Output the (x, y) coordinate of the center of the cell containing the given text.  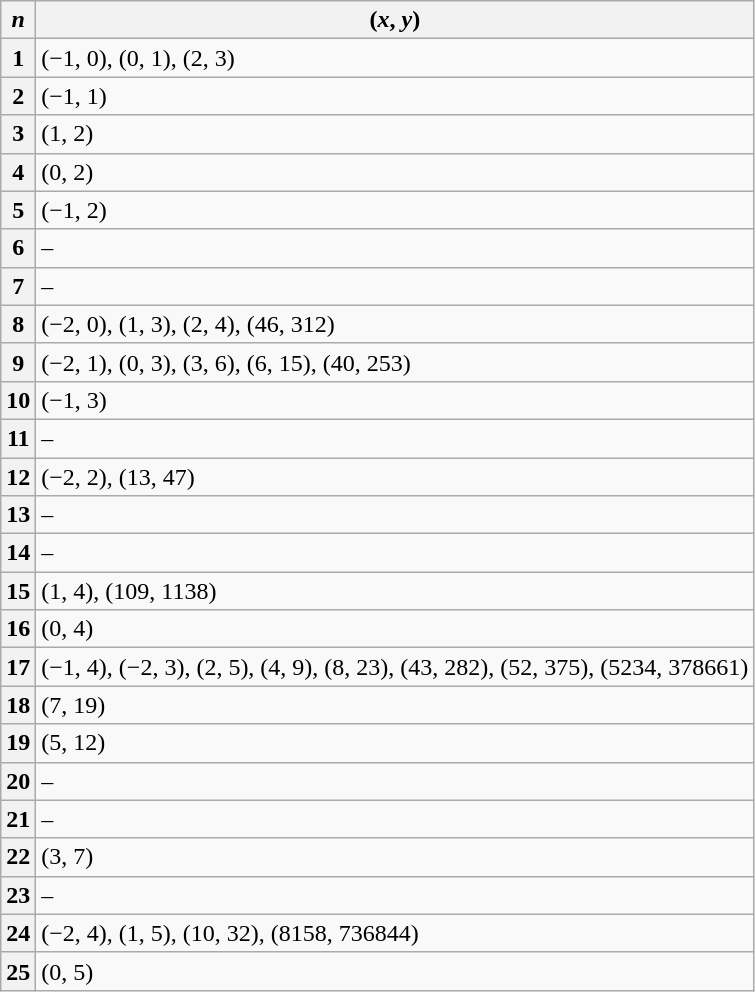
3 (18, 134)
(0, 4) (395, 629)
(5, 12) (395, 743)
4 (18, 172)
(−1, 2) (395, 210)
(1, 4), (109, 1138) (395, 591)
21 (18, 819)
23 (18, 895)
(−2, 0), (1, 3), (2, 4), (46, 312) (395, 324)
11 (18, 438)
14 (18, 553)
(−2, 4), (1, 5), (10, 32), (8158, 736844) (395, 933)
24 (18, 933)
(x, y) (395, 20)
1 (18, 58)
8 (18, 324)
(7, 19) (395, 705)
17 (18, 667)
9 (18, 362)
10 (18, 400)
15 (18, 591)
22 (18, 857)
(−2, 1), (0, 3), (3, 6), (6, 15), (40, 253) (395, 362)
13 (18, 515)
19 (18, 743)
(−1, 0), (0, 1), (2, 3) (395, 58)
2 (18, 96)
(0, 5) (395, 971)
16 (18, 629)
20 (18, 781)
(1, 2) (395, 134)
n (18, 20)
12 (18, 477)
(−1, 1) (395, 96)
18 (18, 705)
(0, 2) (395, 172)
(−1, 4), (−2, 3), (2, 5), (4, 9), (8, 23), (43, 282), (52, 375), (5234, 378661) (395, 667)
(−1, 3) (395, 400)
(3, 7) (395, 857)
25 (18, 971)
5 (18, 210)
6 (18, 248)
(−2, 2), (13, 47) (395, 477)
7 (18, 286)
